Output the [x, y] coordinate of the center of the cell containing the given text.  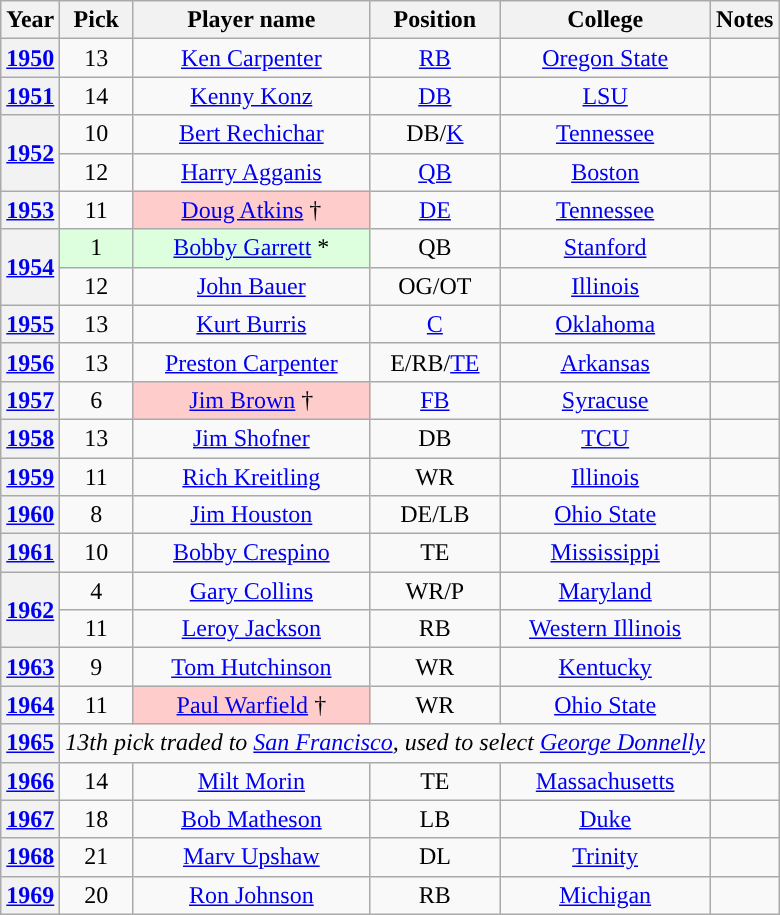
Kurt Burris [252, 324]
1951 [30, 96]
Boston [606, 172]
Oklahoma [606, 324]
1967 [30, 819]
Trinity [606, 857]
1958 [30, 438]
TCU [606, 438]
Arkansas [606, 362]
Doug Atkins † [252, 210]
OG/OT [435, 286]
Marv Upshaw [252, 857]
Jim Houston [252, 515]
1953 [30, 210]
WR/P [435, 591]
College [606, 20]
1966 [30, 781]
Duke [606, 819]
Syracuse [606, 400]
Preston Carpenter [252, 362]
Kenny Konz [252, 96]
Notes [745, 20]
1955 [30, 324]
1968 [30, 857]
DL [435, 857]
E/RB/TE [435, 362]
Jim Shofner [252, 438]
Leroy Jackson [252, 629]
Bert Rechichar [252, 134]
Bobby Garrett * [252, 248]
Player name [252, 20]
1964 [30, 705]
1956 [30, 362]
Michigan [606, 895]
1954 [30, 267]
C [435, 324]
Stanford [606, 248]
Position [435, 20]
Year [30, 20]
20 [96, 895]
1961 [30, 553]
9 [96, 667]
Pick [96, 20]
21 [96, 857]
Oregon State [606, 58]
Tom Hutchinson [252, 667]
1963 [30, 667]
Rich Kreitling [252, 477]
4 [96, 591]
1950 [30, 58]
1962 [30, 610]
Jim Brown † [252, 400]
Maryland [606, 591]
Mississippi [606, 553]
18 [96, 819]
DE [435, 210]
Gary Collins [252, 591]
FB [435, 400]
1959 [30, 477]
1969 [30, 895]
LSU [606, 96]
8 [96, 515]
1 [96, 248]
Ron Johnson [252, 895]
1957 [30, 400]
Ken Carpenter [252, 58]
LB [435, 819]
Milt Morin [252, 781]
Bobby Crespino [252, 553]
1965 [30, 743]
Western Illinois [606, 629]
DE/LB [435, 515]
6 [96, 400]
1960 [30, 515]
13th pick traded to San Francisco, used to select George Donnelly [386, 743]
1952 [30, 153]
Bob Matheson [252, 819]
DB/K [435, 134]
John Bauer [252, 286]
Paul Warfield † [252, 705]
Harry Agganis [252, 172]
Massachusetts [606, 781]
Kentucky [606, 667]
